Pinpoint the cell where the given text exists, returning its [X, Y] midpoint coordinate. 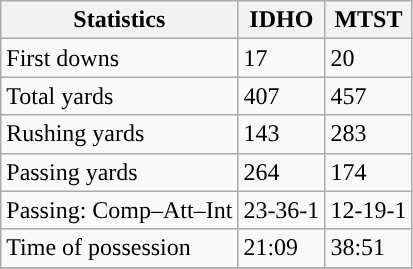
Passing yards [120, 172]
MTST [368, 20]
Total yards [120, 96]
IDHO [282, 20]
21:09 [282, 248]
20 [368, 58]
174 [368, 172]
17 [282, 58]
23-36-1 [282, 210]
283 [368, 134]
Statistics [120, 20]
First downs [120, 58]
Passing: Comp–Att–Int [120, 210]
143 [282, 134]
Rushing yards [120, 134]
264 [282, 172]
407 [282, 96]
457 [368, 96]
Time of possession [120, 248]
12-19-1 [368, 210]
38:51 [368, 248]
